Find where the given text appears and provide that cell's center as [x, y] coordinate. 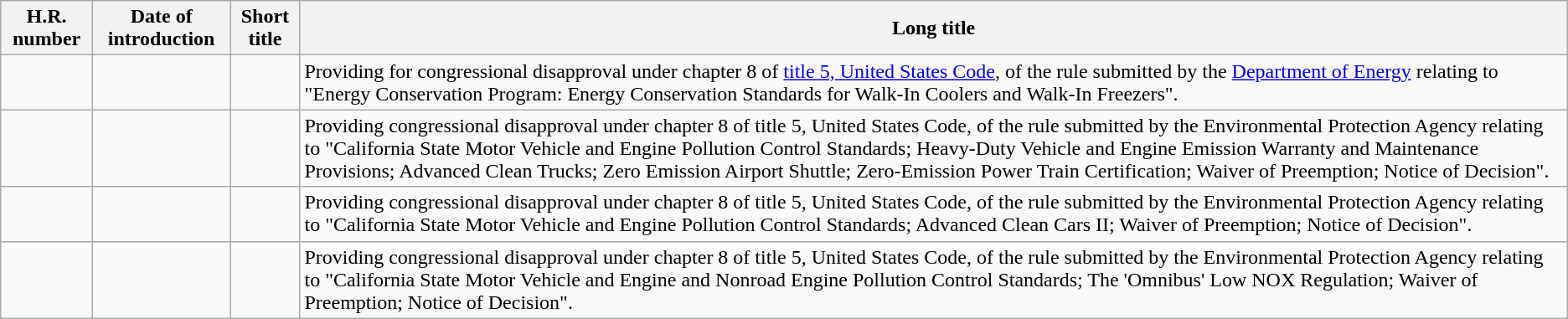
Date of introduction [161, 28]
H.R. number [47, 28]
Short title [265, 28]
Long title [933, 28]
